Scan for the cell matching the given text and deliver its (x, y) coordinate at center. 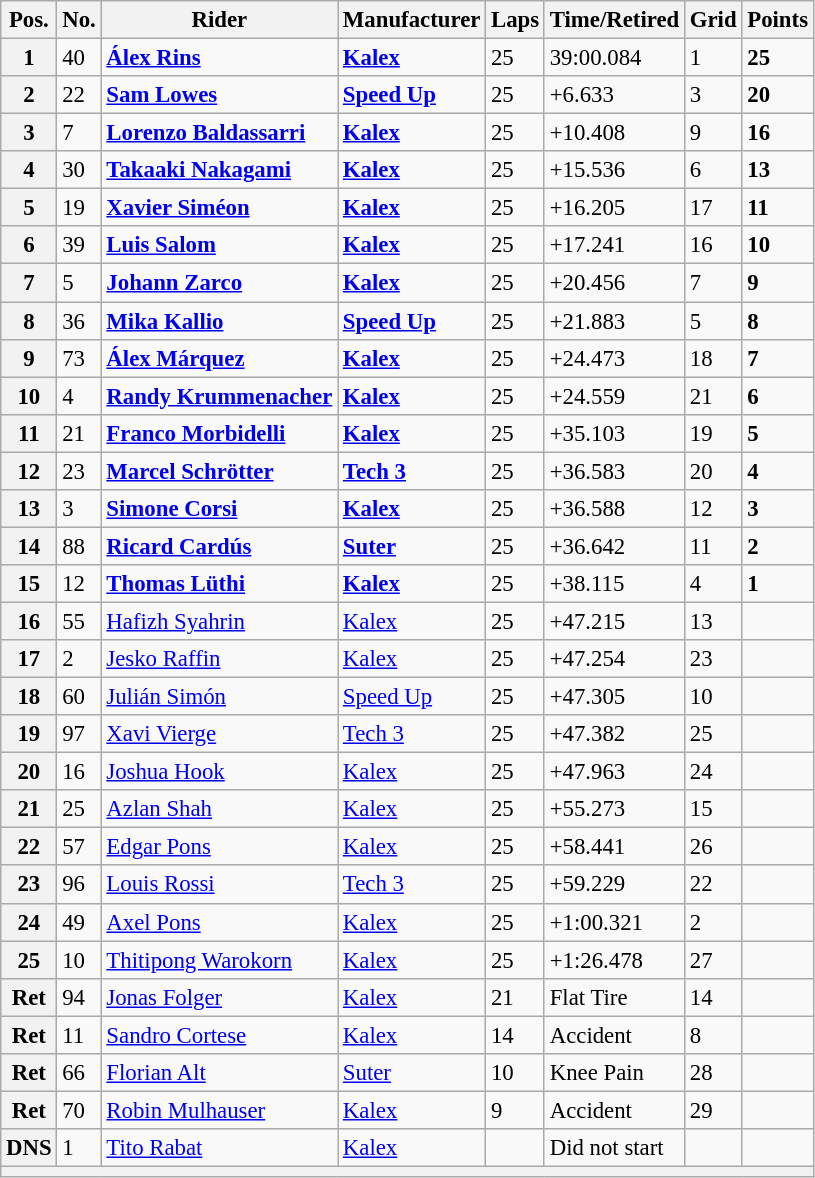
+36.642 (614, 546)
26 (712, 847)
+47.963 (614, 772)
70 (79, 1110)
+24.473 (614, 358)
+20.456 (614, 283)
Julián Simón (220, 697)
55 (79, 621)
+47.215 (614, 621)
Robin Mulhauser (220, 1110)
Franco Morbidelli (220, 433)
Thomas Lüthi (220, 584)
Grid (712, 20)
+38.115 (614, 584)
+21.883 (614, 321)
Takaaki Nakagami (220, 170)
Azlan Shah (220, 809)
+15.536 (614, 170)
28 (712, 1073)
Tito Rabat (220, 1148)
+10.408 (614, 133)
49 (79, 922)
27 (712, 960)
+6.633 (614, 95)
88 (79, 546)
Álex Rins (220, 58)
Did not start (614, 1148)
+58.441 (614, 847)
Ricard Cardús (220, 546)
Marcel Schrötter (220, 471)
Pos. (29, 20)
Johann Zarco (220, 283)
Florian Alt (220, 1073)
+24.559 (614, 396)
Manufacturer (412, 20)
Louis Rossi (220, 885)
Time/Retired (614, 20)
97 (79, 734)
39 (79, 245)
Lorenzo Baldassarri (220, 133)
Sandro Cortese (220, 1035)
+55.273 (614, 809)
+36.583 (614, 471)
Mika Kallio (220, 321)
Jonas Folger (220, 997)
Luis Salom (220, 245)
Joshua Hook (220, 772)
94 (79, 997)
+47.382 (614, 734)
36 (79, 321)
Simone Corsi (220, 509)
Hafizh Syahrin (220, 621)
Xavier Siméon (220, 208)
60 (79, 697)
96 (79, 885)
+17.241 (614, 245)
57 (79, 847)
Knee Pain (614, 1073)
Jesko Raffin (220, 659)
Rider (220, 20)
Points (778, 20)
66 (79, 1073)
+16.205 (614, 208)
30 (79, 170)
+59.229 (614, 885)
+1:00.321 (614, 922)
40 (79, 58)
Sam Lowes (220, 95)
+1:26.478 (614, 960)
+47.305 (614, 697)
Flat Tire (614, 997)
73 (79, 358)
+36.588 (614, 509)
+35.103 (614, 433)
Xavi Vierge (220, 734)
29 (712, 1110)
Edgar Pons (220, 847)
DNS (29, 1148)
No. (79, 20)
Axel Pons (220, 922)
+47.254 (614, 659)
39:00.084 (614, 58)
Thitipong Warokorn (220, 960)
Álex Márquez (220, 358)
Laps (516, 20)
Randy Krummenacher (220, 396)
